Scan for the cell matching the given text and deliver its (X, Y) coordinate at center. 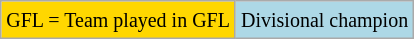
Divisional champion (324, 20)
GFL = Team played in GFL (118, 20)
